Capture the cell that displays the provided text and extract its (x, y) central coordinate. 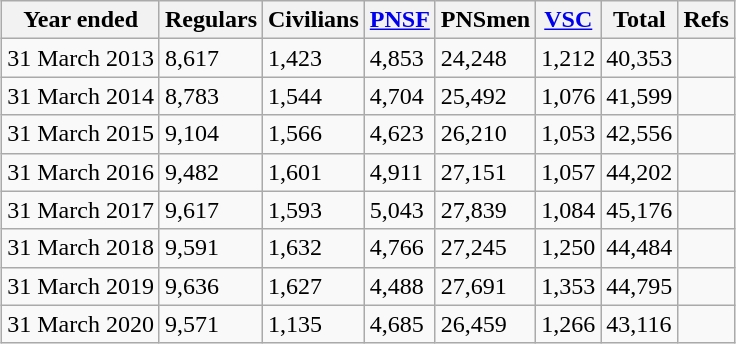
8,617 (210, 58)
Civilians (314, 20)
45,176 (640, 210)
PNSmen (485, 20)
26,210 (485, 134)
31 March 2018 (81, 248)
PNSF (400, 20)
40,353 (640, 58)
1,627 (314, 286)
31 March 2016 (81, 172)
1,632 (314, 248)
Regulars (210, 20)
1,601 (314, 172)
9,482 (210, 172)
4,853 (400, 58)
31 March 2013 (81, 58)
24,248 (485, 58)
Total (640, 20)
1,266 (568, 324)
1,084 (568, 210)
9,104 (210, 134)
31 March 2014 (81, 96)
27,245 (485, 248)
1,544 (314, 96)
1,212 (568, 58)
1,353 (568, 286)
25,492 (485, 96)
9,636 (210, 286)
1,135 (314, 324)
43,116 (640, 324)
4,911 (400, 172)
Year ended (81, 20)
27,691 (485, 286)
41,599 (640, 96)
1,076 (568, 96)
42,556 (640, 134)
Refs (706, 20)
4,488 (400, 286)
4,685 (400, 324)
1,250 (568, 248)
VSC (568, 20)
9,617 (210, 210)
8,783 (210, 96)
4,766 (400, 248)
44,202 (640, 172)
31 March 2015 (81, 134)
31 March 2019 (81, 286)
31 March 2020 (81, 324)
1,566 (314, 134)
9,571 (210, 324)
9,591 (210, 248)
1,053 (568, 134)
27,151 (485, 172)
5,043 (400, 210)
4,623 (400, 134)
1,593 (314, 210)
44,484 (640, 248)
1,057 (568, 172)
44,795 (640, 286)
31 March 2017 (81, 210)
4,704 (400, 96)
1,423 (314, 58)
27,839 (485, 210)
26,459 (485, 324)
